Search for the cell housing the specified text and yield its [x, y] center coordinate. 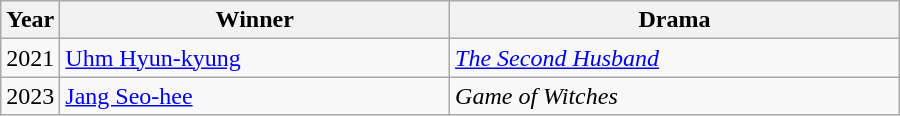
2021 [30, 58]
Uhm Hyun-kyung [255, 58]
Winner [255, 20]
Jang Seo-hee [255, 96]
Game of Witches [675, 96]
The Second Husband [675, 58]
Drama [675, 20]
2023 [30, 96]
Year [30, 20]
